Capture the cell that displays the provided text and extract its (x, y) central coordinate. 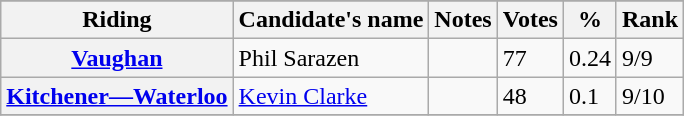
0.24 (590, 58)
Phil Sarazen (331, 58)
Notes (463, 20)
48 (530, 96)
% (590, 20)
Votes (530, 20)
9/10 (650, 96)
Candidate's name (331, 20)
Kevin Clarke (331, 96)
77 (530, 58)
Kitchener—Waterloo (117, 96)
9/9 (650, 58)
Riding (117, 20)
Rank (650, 20)
0.1 (590, 96)
Vaughan (117, 58)
